Capture the cell that displays the provided text and extract its (x, y) central coordinate. 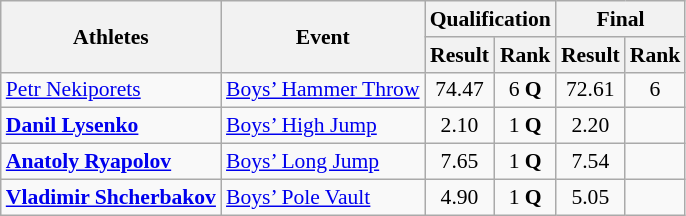
Boys’ Long Jump (323, 162)
2.10 (460, 126)
5.05 (590, 197)
7.65 (460, 162)
Athletes (111, 36)
Anatoly Ryapolov (111, 162)
Qualification (490, 19)
Boys’ Hammer Throw (323, 90)
6 (656, 90)
Event (323, 36)
74.47 (460, 90)
Vladimir Shcherbakov (111, 197)
72.61 (590, 90)
6 Q (524, 90)
4.90 (460, 197)
7.54 (590, 162)
Boys’ Pole Vault (323, 197)
Boys’ High Jump (323, 126)
Final (620, 19)
2.20 (590, 126)
Danil Lysenko (111, 126)
Petr Nekiporets (111, 90)
